Extract the [x, y] coordinate from the center of the cell holding the provided text.  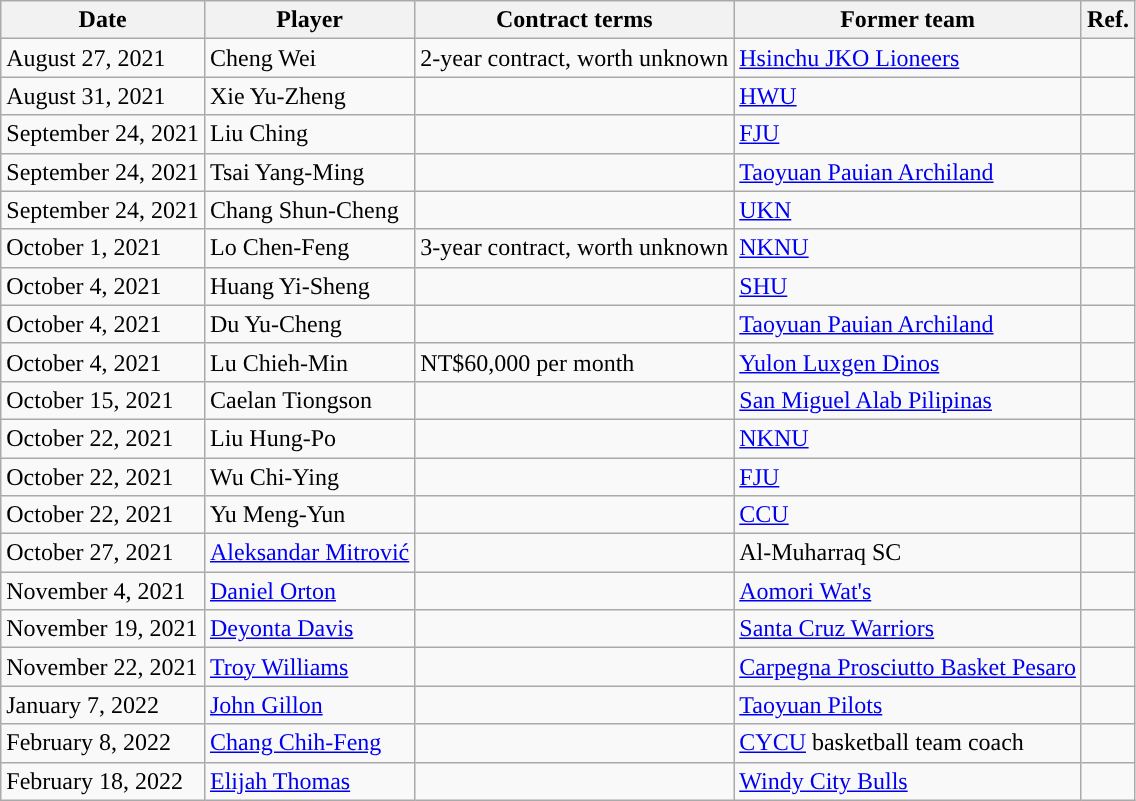
Yulon Luxgen Dinos [908, 362]
Player [309, 20]
Du Yu-Cheng [309, 324]
Hsinchu JKO Lioneers [908, 58]
Yu Meng-Yun [309, 515]
Elijah Thomas [309, 781]
Santa Cruz Warriors [908, 629]
Wu Chi-Ying [309, 477]
February 8, 2022 [103, 743]
Ref. [1108, 20]
Chang Shun-Cheng [309, 210]
Taoyuan Pilots [908, 705]
Huang Yi-Sheng [309, 286]
San Miguel Alab Pilipinas [908, 400]
Date [103, 20]
October 15, 2021 [103, 400]
August 31, 2021 [103, 96]
February 18, 2022 [103, 781]
August 27, 2021 [103, 58]
Deyonta Davis [309, 629]
2-year contract, worth unknown [574, 58]
November 22, 2021 [103, 667]
CCU [908, 515]
Chang Chih-Feng [309, 743]
Contract terms [574, 20]
Liu Hung-Po [309, 438]
Daniel Orton [309, 591]
John Gillon [309, 705]
Lu Chieh-Min [309, 362]
Windy City Bulls [908, 781]
Aomori Wat's [908, 591]
November 19, 2021 [103, 629]
Former team [908, 20]
SHU [908, 286]
October 27, 2021 [103, 553]
Tsai Yang-Ming [309, 172]
NT$60,000 per month [574, 362]
Troy Williams [309, 667]
3-year contract, worth unknown [574, 248]
CYCU basketball team coach [908, 743]
UKN [908, 210]
Cheng Wei [309, 58]
November 4, 2021 [103, 591]
Al-Muharraq SC [908, 553]
October 1, 2021 [103, 248]
January 7, 2022 [103, 705]
Xie Yu-Zheng [309, 96]
Carpegna Prosciutto Basket Pesaro [908, 667]
Aleksandar Mitrović [309, 553]
Liu Ching [309, 134]
Lo Chen-Feng [309, 248]
Caelan Tiongson [309, 400]
HWU [908, 96]
